Provide the [x, y] coordinate of the cell's center where the given text is located.  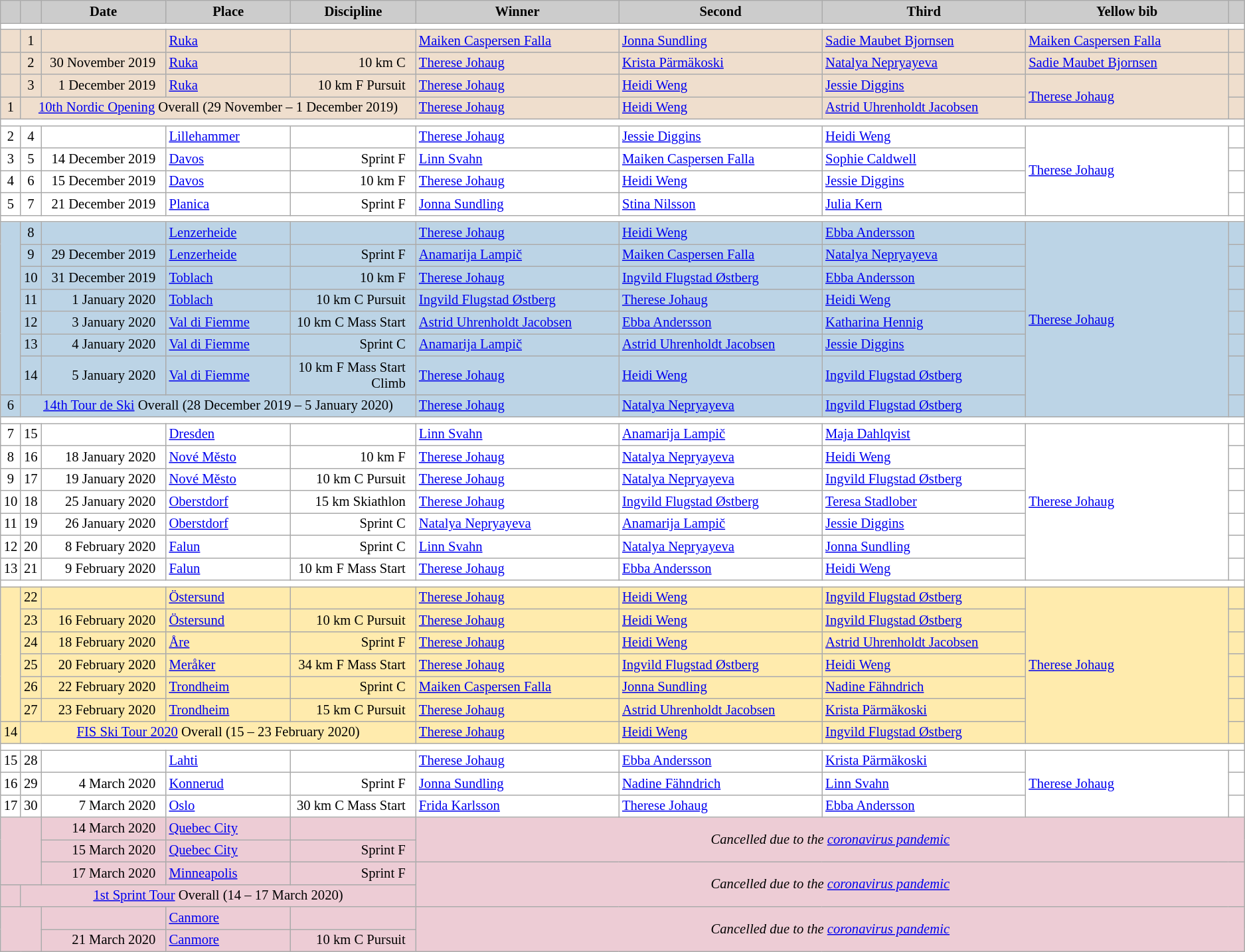
Sophie Caldwell [924, 159]
29 [31, 783]
Åre [228, 643]
18 [31, 501]
16 February 2020 [104, 620]
Planica [228, 204]
26 [31, 687]
Stina Nilsson [720, 204]
Lahti [228, 761]
14th Tour de Ski Overall (28 December 2019 – 5 January 2020) [218, 406]
10 km C [353, 63]
Julia Kern [924, 204]
Yellow bib [1127, 11]
Dresden [228, 434]
9 February 2020 [104, 569]
26 January 2020 [104, 524]
23 February 2020 [104, 710]
21 March 2020 [104, 940]
Meråker [228, 665]
10th Nordic Opening Overall (29 November – 1 December 2019) [218, 108]
18 February 2020 [104, 643]
14 March 2020 [104, 828]
Konnerud [228, 783]
4 January 2020 [104, 345]
Second [720, 11]
28 [31, 761]
3 January 2020 [104, 322]
Discipline [353, 11]
15 December 2019 [104, 181]
14 December 2019 [104, 159]
15 March 2020 [104, 850]
25 January 2020 [104, 501]
Lillehammer [228, 137]
1 December 2019 [104, 86]
31 December 2019 [104, 278]
Katharina Hennig [924, 322]
Date [104, 11]
15 km C Pursuit [353, 710]
7 March 2020 [104, 806]
18 January 2020 [104, 457]
10 km F Pursuit [353, 86]
30 km C Mass Start [353, 806]
Frida Karlsson [517, 806]
1st Sprint Tour Overall (14 – 17 March 2020) [218, 896]
20 February 2020 [104, 665]
Place [228, 11]
20 [31, 546]
24 [31, 643]
27 [31, 710]
4 March 2020 [104, 783]
34 km F Mass Start [353, 665]
10 km C Mass Start [353, 322]
10 km F Mass Start [353, 569]
22 [31, 597]
22 February 2020 [104, 687]
15 km Skiathlon [353, 501]
Winner [517, 11]
10 km F Mass Start Climb [353, 375]
21 December 2019 [104, 204]
21 [31, 569]
17 March 2020 [104, 873]
30 [31, 806]
19 [31, 524]
Maja Dahlqvist [924, 434]
Teresa Stadlober [924, 501]
19 January 2020 [104, 479]
30 November 2019 [104, 63]
8 February 2020 [104, 546]
Minneapolis [228, 873]
Third [924, 11]
1 January 2020 [104, 300]
25 [31, 665]
23 [31, 620]
FIS Ski Tour 2020 Overall (15 – 23 February 2020) [218, 732]
Oslo [228, 806]
5 January 2020 [104, 375]
29 December 2019 [104, 255]
